Search for the cell housing the specified text and yield its [x, y] center coordinate. 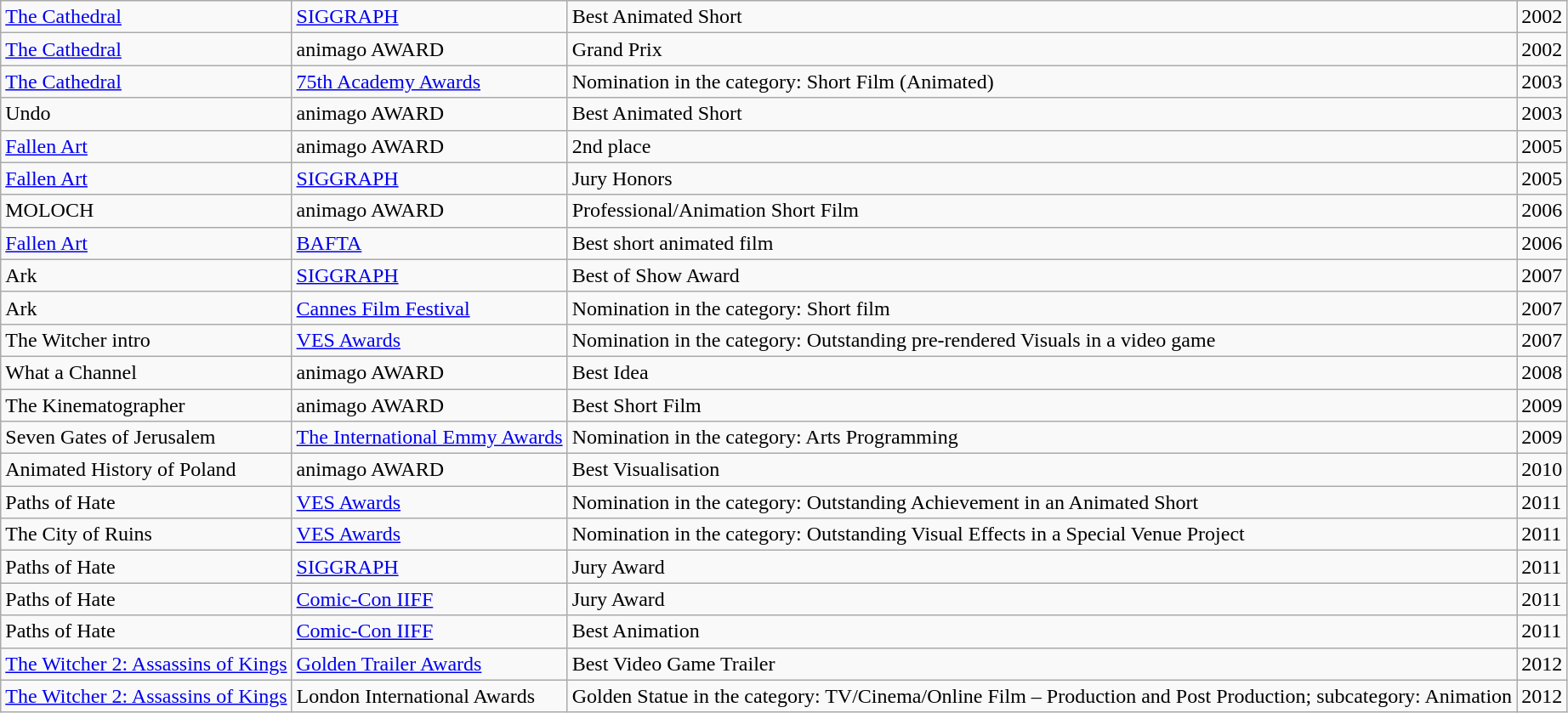
Professional/Animation Short Film [1042, 211]
Nomination in the category: Short film [1042, 308]
2nd place [1042, 146]
Nomination in the category: Outstanding Visual Effects in a Special Venue Project [1042, 535]
The Kinematographer [146, 405]
Best short animated film [1042, 243]
Seven Gates of Jerusalem [146, 438]
The International Emmy Awards [429, 438]
Jury Honors [1042, 178]
The City of Ruins [146, 535]
75th Academy Awards [429, 82]
Best Video Game Trailer [1042, 664]
Best of Show Award [1042, 275]
Nomination in the category: Short Film (Animated) [1042, 82]
Nomination in the category: Outstanding pre-rendered Visuals in a video game [1042, 340]
2010 [1542, 470]
Grand Prix [1042, 49]
2008 [1542, 372]
MOLOCH [146, 211]
Best Short Film [1042, 405]
What a Channel [146, 372]
Best Idea [1042, 372]
Golden Trailer Awards [429, 664]
Best Animation [1042, 631]
Nomination in the category: Arts Programming [1042, 438]
Cannes Film Festival [429, 308]
Nomination in the category: Outstanding Achievement in an Animated Short [1042, 502]
Animated History of Poland [146, 470]
Best Visualisation [1042, 470]
BAFTA [429, 243]
The Witcher intro [146, 340]
London International Awards [429, 696]
Undo [146, 114]
Golden Statue in the category: TV/Cinema/Online Film – Production and Post Production; subcategory: Animation [1042, 696]
